Return (X, Y) of the center of cell containing provided text 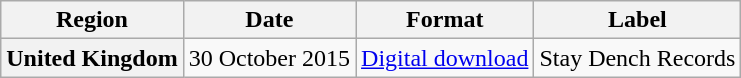
United Kingdom (92, 58)
Stay Dench Records (638, 58)
Format (445, 20)
Digital download (445, 58)
30 October 2015 (269, 58)
Date (269, 20)
Label (638, 20)
Region (92, 20)
